Search for the cell housing the specified text and yield its [x, y] center coordinate. 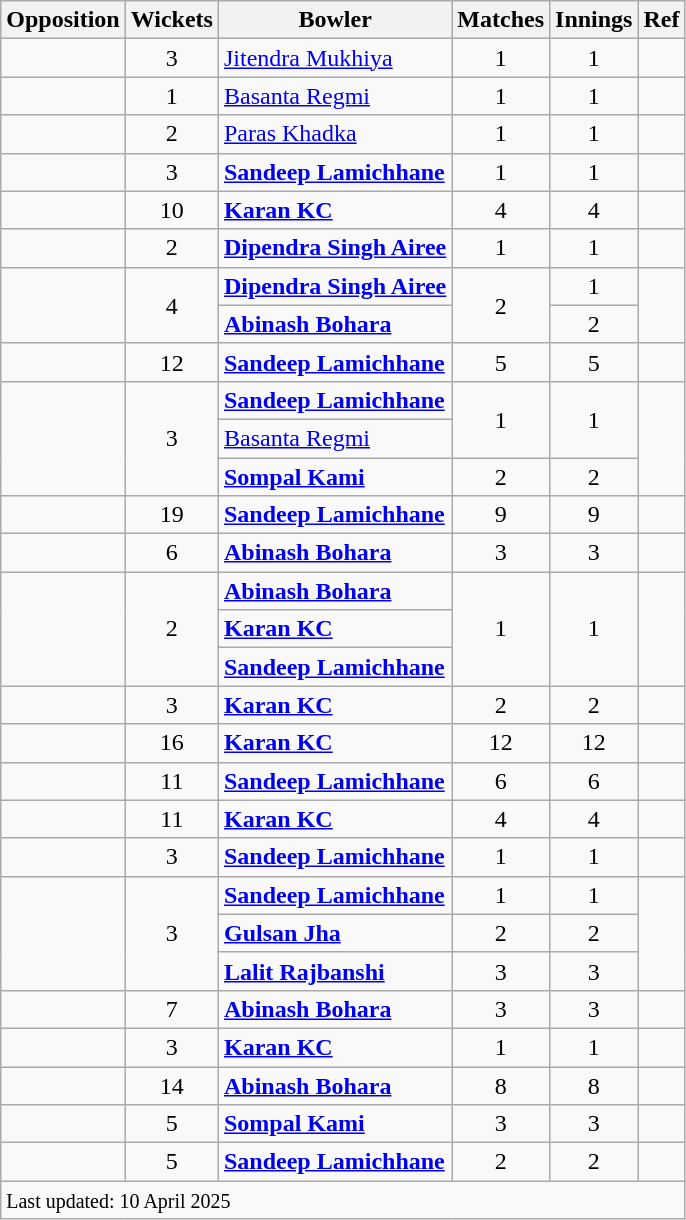
19 [172, 515]
14 [172, 1085]
Paras Khadka [334, 134]
Gulsan Jha [334, 933]
Lalit Rajbanshi [334, 971]
10 [172, 210]
7 [172, 1009]
Ref [662, 20]
Innings [594, 20]
Jitendra Mukhiya [334, 58]
Opposition [63, 20]
Last updated: 10 April 2025 [343, 1200]
16 [172, 743]
Bowler [334, 20]
Matches [501, 20]
Wickets [172, 20]
